Identify which cell holds the provided text, then report its (X, Y) central coordinate. 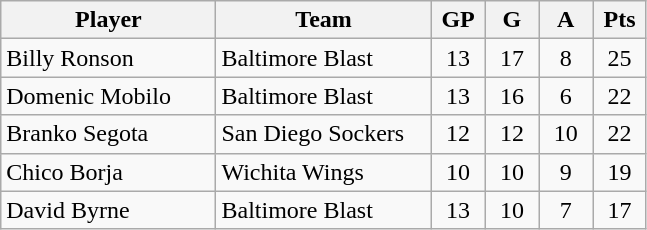
Team (324, 20)
Domenic Mobilo (108, 96)
7 (566, 210)
25 (620, 58)
G (512, 20)
6 (566, 96)
Billy Ronson (108, 58)
16 (512, 96)
GP (458, 20)
Player (108, 20)
8 (566, 58)
San Diego Sockers (324, 134)
David Byrne (108, 210)
Chico Borja (108, 172)
9 (566, 172)
Pts (620, 20)
Wichita Wings (324, 172)
19 (620, 172)
Branko Segota (108, 134)
A (566, 20)
